Provide the [x, y] coordinate of the cell's center where the given text is located.  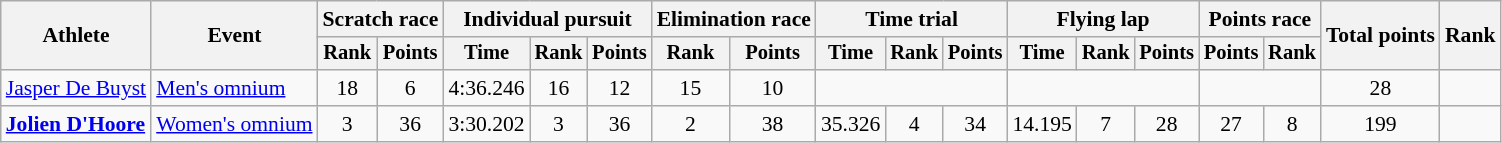
Jasper De Buyst [76, 88]
Time trial [912, 19]
6 [410, 88]
18 [348, 88]
15 [691, 88]
8 [1292, 124]
Elimination race [734, 19]
Jolien D'Hoore [76, 124]
12 [619, 88]
Men's omnium [234, 88]
38 [772, 124]
10 [772, 88]
34 [975, 124]
14.195 [1042, 124]
7 [1106, 124]
Points race [1260, 19]
Total points [1380, 36]
4:36.246 [486, 88]
27 [1231, 124]
16 [559, 88]
4 [914, 124]
35.326 [850, 124]
Women's omnium [234, 124]
Individual pursuit [547, 19]
3:30.202 [486, 124]
199 [1380, 124]
Event [234, 36]
Athlete [76, 36]
Flying lap [1102, 19]
Scratch race [381, 19]
2 [691, 124]
